Find where the given text appears and provide that cell's center as [x, y] coordinate. 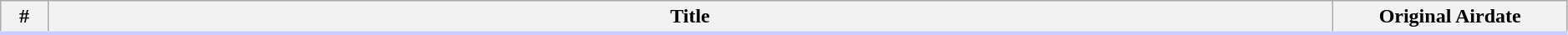
# [24, 17]
Title [690, 17]
Original Airdate [1450, 17]
